For the text-containing cell, return its midpoint in (x, y) coordinate format. 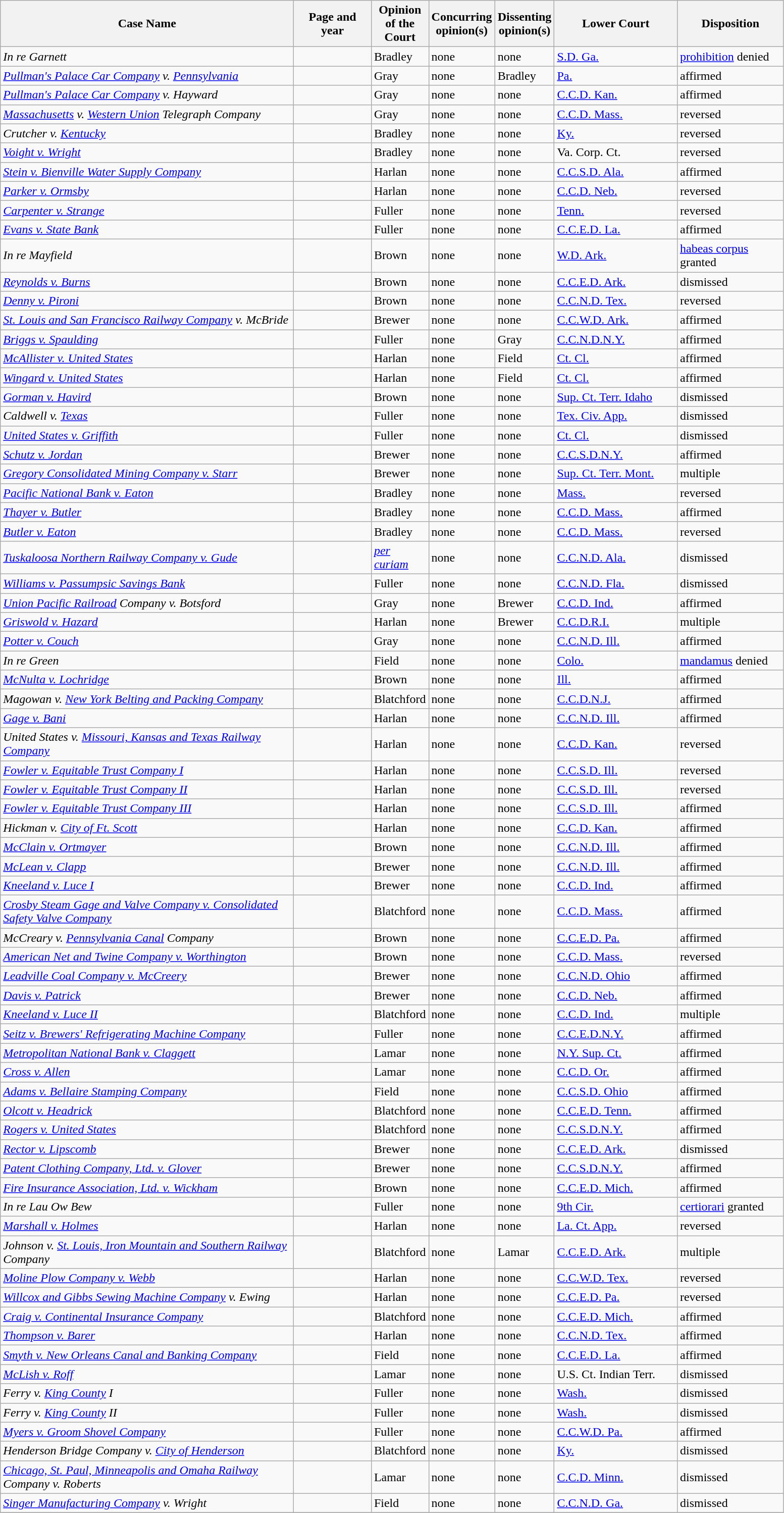
C.C.S.D. Ala. (616, 172)
Griswold v. Hazard (147, 622)
C.C.N.D. Ala. (616, 558)
Disposition (730, 24)
Sup. Ct. Terr. Mont. (616, 474)
Henderson Bridge Company v. City of Henderson (147, 1451)
prohibition denied (730, 57)
C.C.W.D. Tex. (616, 1278)
Massachusetts v. Western Union Telegraph Company (147, 114)
Davis v. Patrick (147, 995)
St. Louis and San Francisco Railway Company v. McBride (147, 320)
C.C.E.D. Tenn. (616, 1111)
Tenn. (616, 210)
McAllister v. United States (147, 359)
Thompson v. Barer (147, 1336)
United States v. Missouri, Kansas and Texas Railway Company (147, 744)
Briggs v. Spaulding (147, 339)
C.C.N.D. Ohio (616, 976)
In re Green (147, 661)
Reynolds v. Burns (147, 281)
American Net and Twine Company v. Worthington (147, 957)
In re Lau Ow Bew (147, 1206)
Dissenting opinion(s) (525, 24)
C.C.D. Minn. (616, 1477)
Fowler v. Equitable Trust Company III (147, 809)
United States v. Griffith (147, 435)
U.S. Ct. Indian Terr. (616, 1374)
Leadville Coal Company v. McCreery (147, 976)
Pullman's Palace Car Company v. Hayward (147, 95)
Ferry v. King County I (147, 1393)
certiorari granted (730, 1206)
Pullman's Palace Car Company v. Pennsylvania (147, 76)
C.C.W.D. Pa. (616, 1432)
Cross v. Allen (147, 1072)
Ferry v. King County II (147, 1413)
Ill. (616, 680)
Craig v. Continental Insurance Company (147, 1317)
Myers v. Groom Shovel Company (147, 1432)
Crutcher v. Kentucky (147, 133)
Voight v. Wright (147, 153)
Tuskaloosa Northern Railway Company v. Gude (147, 558)
Denny v. Pironi (147, 301)
S.D. Ga. (616, 57)
Page and year (333, 24)
Sup. Ct. Terr. Idaho (616, 397)
Willcox and Gibbs Sewing Machine Company v. Ewing (147, 1297)
Potter v. Couch (147, 641)
Gorman v. Havird (147, 397)
Pacific National Bank v. Eaton (147, 493)
Schutz v. Jordan (147, 455)
Union Pacific Railroad Company v. Botsford (147, 602)
Adams v. Bellaire Stamping Company (147, 1091)
Gage v. Bani (147, 718)
Opinion of the Court (400, 24)
Fire Insurance Association, Ltd. v. Wickham (147, 1187)
Chicago, St. Paul, Minneapolis and Omaha Railway Company v. Roberts (147, 1477)
McClain v. Ortmayer (147, 847)
Hickman v. City of Ft. Scott (147, 828)
Butler v. Eaton (147, 531)
Fowler v. Equitable Trust Company I (147, 770)
per curiam (400, 558)
C.C.N.D.N.Y. (616, 339)
Lower Court (616, 24)
Smyth v. New Orleans Canal and Banking Company (147, 1355)
Concurring opinion(s) (461, 24)
Rector v. Lipscomb (147, 1149)
C.C.S.D. Ohio (616, 1091)
McCreary v. Pennsylvania Canal Company (147, 938)
Caldwell v. Texas (147, 416)
N.Y. Sup. Ct. (616, 1053)
Crosby Steam Gage and Valve Company v. Consolidated Safety Valve Company (147, 911)
C.C.N.D. Ga. (616, 1503)
C.C.D. Or. (616, 1072)
Carpenter v. Strange (147, 210)
Moline Plow Company v. Webb (147, 1278)
W.D. Ark. (616, 256)
Thayer v. Butler (147, 512)
Stein v. Bienville Water Supply Company (147, 172)
C.C.D.N.J. (616, 699)
McNulta v. Lochridge (147, 680)
Marshall v. Holmes (147, 1226)
Gregory Consolidated Mining Company v. Starr (147, 474)
Fowler v. Equitable Trust Company II (147, 789)
Pa. (616, 76)
Colo. (616, 661)
Evans v. State Bank (147, 229)
C.C.D.R.I. (616, 622)
habeas corpus granted (730, 256)
C.C.N.D. Fla. (616, 583)
Tex. Civ. App. (616, 416)
9th Cir. (616, 1206)
McLish v. Roff (147, 1374)
Parker v. Ormsby (147, 191)
Rogers v. United States (147, 1130)
Patent Clothing Company, Ltd. v. Glover (147, 1168)
C.C.W.D. Ark. (616, 320)
Magowan v. New York Belting and Packing Company (147, 699)
mandamus denied (730, 661)
C.C.E.D.N.Y. (616, 1034)
Johnson v. St. Louis, Iron Mountain and Southern Railway Company (147, 1251)
Case Name (147, 24)
In re Mayfield (147, 256)
In re Garnett (147, 57)
McLean v. Clapp (147, 866)
Williams v. Passumpsic Savings Bank (147, 583)
Kneeland v. Luce II (147, 1015)
Va. Corp. Ct. (616, 153)
La. Ct. App. (616, 1226)
Seitz v. Brewers' Refrigerating Machine Company (147, 1034)
Singer Manufacturing Company v. Wright (147, 1503)
Olcott v. Headrick (147, 1111)
Kneeland v. Luce I (147, 885)
Metropolitan National Bank v. Claggett (147, 1053)
Mass. (616, 493)
Wingard v. United States (147, 378)
